Return the (X, Y) coordinate for the center point of the cell that contains the specified text.  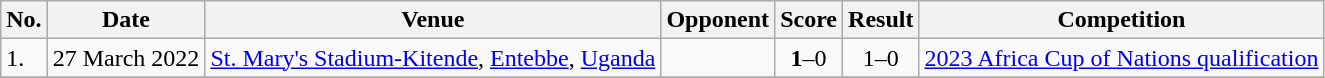
Venue (433, 20)
St. Mary's Stadium-Kitende, Entebbe, Uganda (433, 58)
Competition (1122, 20)
27 March 2022 (126, 58)
Opponent (718, 20)
1. (24, 58)
Date (126, 20)
2023 Africa Cup of Nations qualification (1122, 58)
Result (881, 20)
No. (24, 20)
Score (809, 20)
